Scan for the cell matching the given text and deliver its [X, Y] coordinate at center. 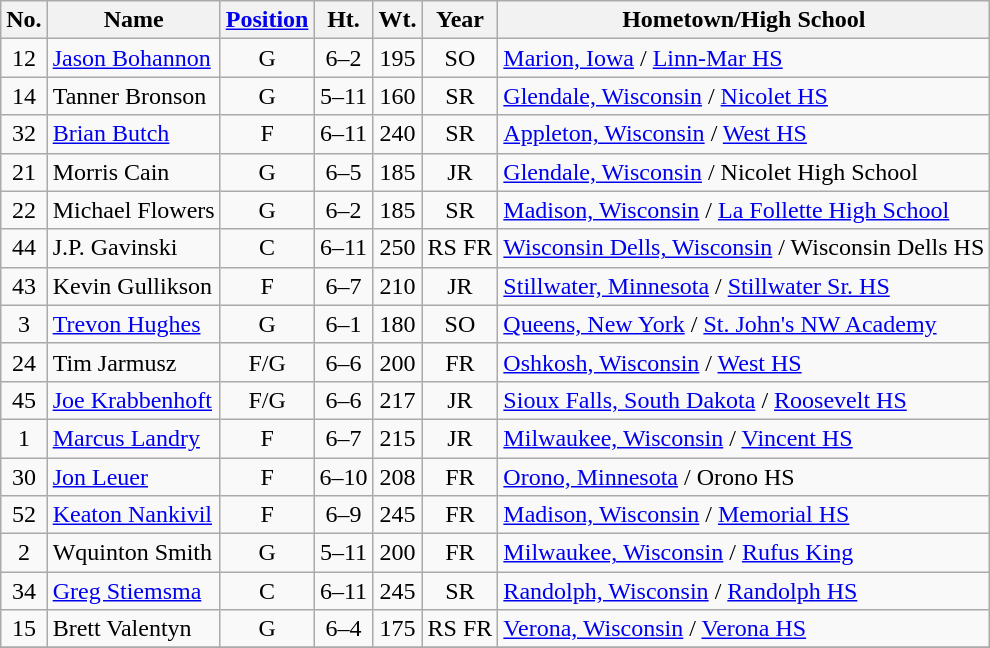
Glendale, Wisconsin / Nicolet HS [744, 96]
22 [24, 210]
12 [24, 58]
Glendale, Wisconsin / Nicolet High School [744, 172]
Kevin Gullikson [134, 286]
No. [24, 20]
195 [398, 58]
Greg Stiemsma [134, 591]
Michael Flowers [134, 210]
Sioux Falls, South Dakota / Roosevelt HS [744, 400]
160 [398, 96]
J.P. Gavinski [134, 248]
Oshkosh, Wisconsin / West HS [744, 362]
217 [398, 400]
Jon Leuer [134, 477]
Marion, Iowa / Linn-Mar HS [744, 58]
Name [134, 20]
Tanner Bronson [134, 96]
6–9 [344, 515]
Hometown/High School [744, 20]
250 [398, 248]
Wquinton Smith [134, 553]
24 [24, 362]
44 [24, 248]
Wisconsin Dells, Wisconsin / Wisconsin Dells HS [744, 248]
Madison, Wisconsin / La Follette High School [744, 210]
6–5 [344, 172]
Milwaukee, Wisconsin / Vincent HS [744, 438]
43 [24, 286]
Appleton, Wisconsin / West HS [744, 134]
Position [267, 20]
Jason Bohannon [134, 58]
34 [24, 591]
210 [398, 286]
Ht. [344, 20]
32 [24, 134]
Trevon Hughes [134, 324]
Wt. [398, 20]
240 [398, 134]
52 [24, 515]
Marcus Landry [134, 438]
Tim Jarmusz [134, 362]
Morris Cain [134, 172]
Keaton Nankivil [134, 515]
175 [398, 629]
14 [24, 96]
Brett Valentyn [134, 629]
180 [398, 324]
Madison, Wisconsin / Memorial HS [744, 515]
6–10 [344, 477]
15 [24, 629]
Randolph, Wisconsin / Randolph HS [744, 591]
6–1 [344, 324]
Stillwater, Minnesota / Stillwater Sr. HS [744, 286]
21 [24, 172]
Joe Krabbenhoft [134, 400]
2 [24, 553]
30 [24, 477]
Year [460, 20]
1 [24, 438]
6–4 [344, 629]
Orono, Minnesota / Orono HS [744, 477]
208 [398, 477]
3 [24, 324]
Queens, New York / St. John's NW Academy [744, 324]
Milwaukee, Wisconsin / Rufus King [744, 553]
Brian Butch [134, 134]
45 [24, 400]
215 [398, 438]
Verona, Wisconsin / Verona HS [744, 629]
